Search for the cell housing the specified text and yield its [x, y] center coordinate. 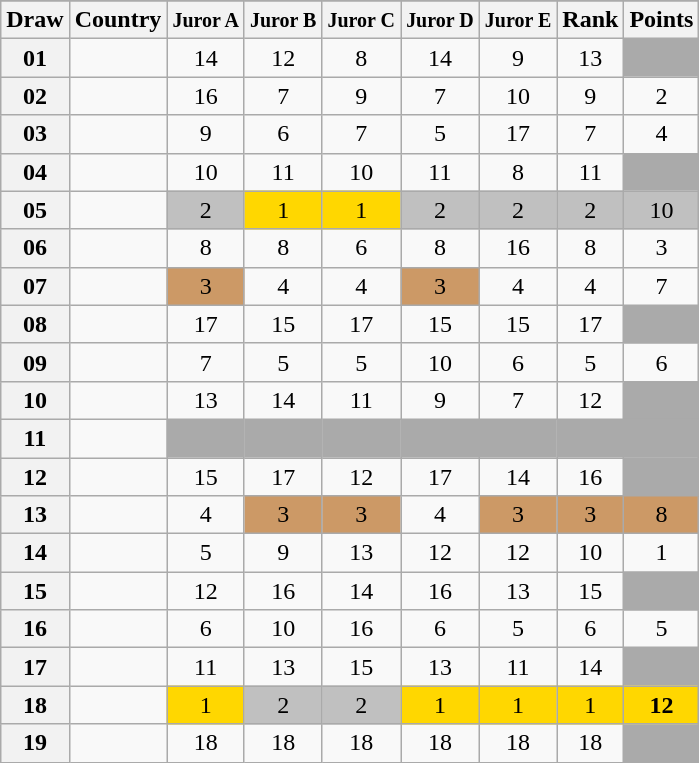
Juror A [206, 20]
06 [35, 248]
Juror C [362, 20]
08 [35, 324]
04 [35, 172]
05 [35, 210]
03 [35, 134]
19 [35, 743]
Draw [35, 20]
07 [35, 286]
Points [662, 20]
01 [35, 58]
Juror D [440, 20]
02 [35, 96]
Rank [590, 20]
Juror B [283, 20]
Juror E [518, 20]
09 [35, 362]
Country [118, 20]
